Find where the given text appears and provide that cell's center as [x, y] coordinate. 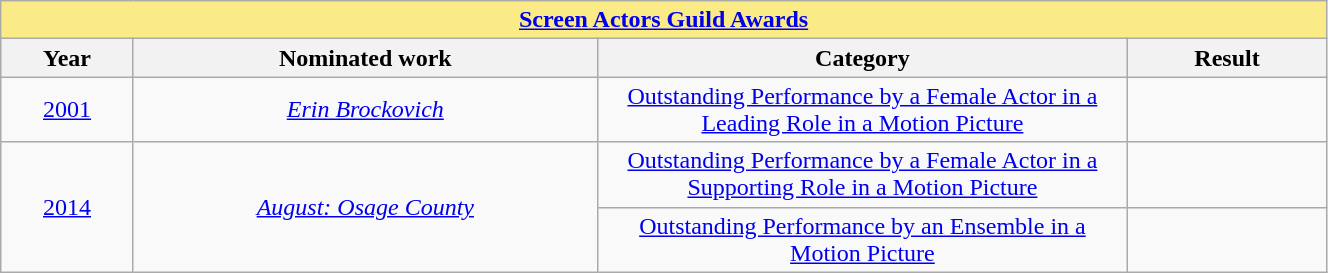
August: Osage County [365, 207]
Category [862, 58]
Year [68, 58]
2014 [68, 207]
Screen Actors Guild Awards [664, 20]
Outstanding Performance by an Ensemble in a Motion Picture [862, 240]
Outstanding Performance by a Female Actor in a Leading Role in a Motion Picture [862, 110]
Result [1228, 58]
Erin Brockovich [365, 110]
Outstanding Performance by a Female Actor in a Supporting Role in a Motion Picture [862, 174]
2001 [68, 110]
Nominated work [365, 58]
